Search for the cell housing the specified text and yield its (X, Y) center coordinate. 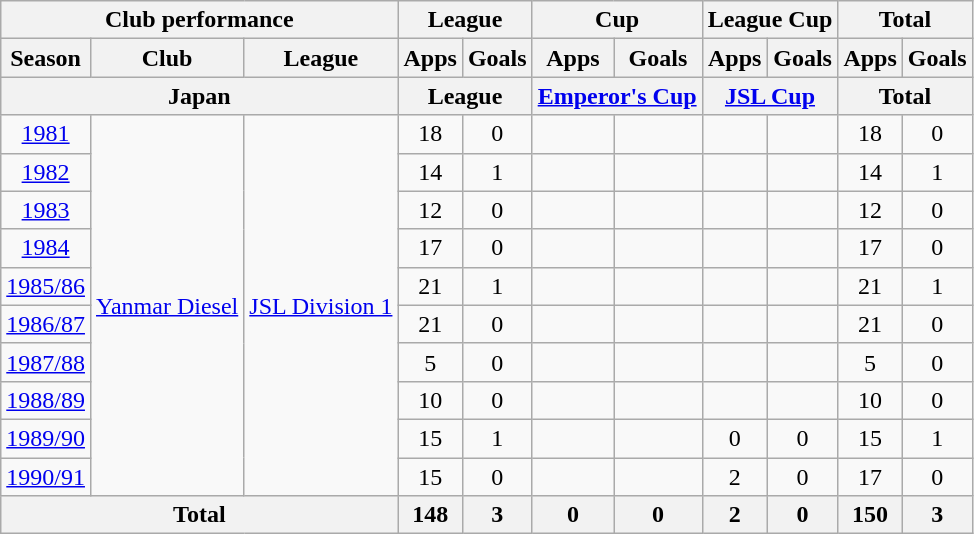
1990/91 (46, 477)
1985/86 (46, 286)
1983 (46, 210)
150 (870, 515)
Emperor's Cup (617, 96)
1981 (46, 134)
1988/89 (46, 400)
Season (46, 58)
1989/90 (46, 438)
JSL Division 1 (321, 306)
1986/87 (46, 324)
JSL Cup (770, 96)
Japan (200, 96)
Cup (617, 20)
Yanmar Diesel (166, 306)
148 (430, 515)
1984 (46, 248)
1987/88 (46, 362)
1982 (46, 172)
Club (166, 58)
Club performance (200, 20)
League Cup (770, 20)
